Locate the cell with the specified text and output its [x, y] center coordinate. 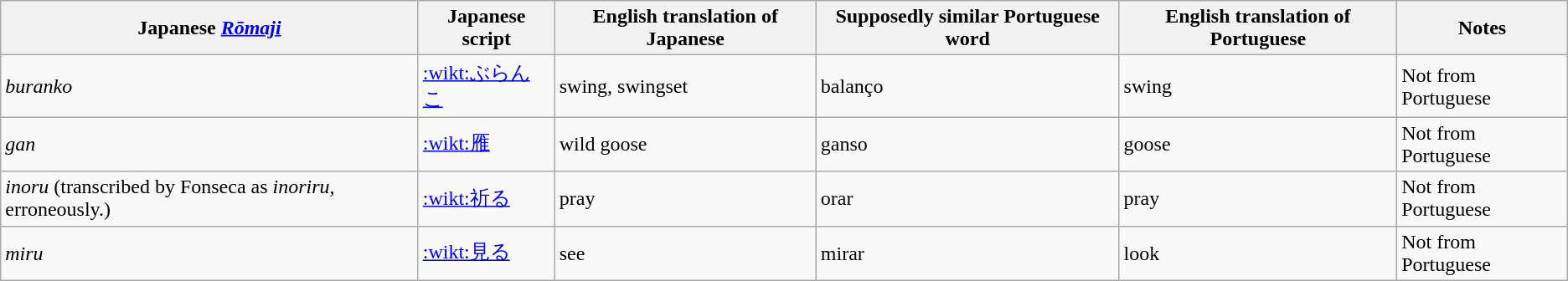
Japanese Rōmaji [209, 28]
buranko [209, 86]
swing [1258, 86]
gan [209, 144]
inoru (transcribed by Fonseca as inoriru, erroneously.) [209, 199]
Japanese script [486, 28]
:wikt:祈る [486, 199]
English translation of Portuguese [1258, 28]
:wikt:雁 [486, 144]
English translation of Japanese [685, 28]
:wikt:見る [486, 253]
ganso [967, 144]
see [685, 253]
:wikt:ぶらんこ [486, 86]
look [1258, 253]
mirar [967, 253]
goose [1258, 144]
wild goose [685, 144]
miru [209, 253]
balanço [967, 86]
Supposedly similar Portuguese word [967, 28]
swing, swingset [685, 86]
orar [967, 199]
Notes [1483, 28]
